Capture the cell that displays the provided text and extract its (x, y) central coordinate. 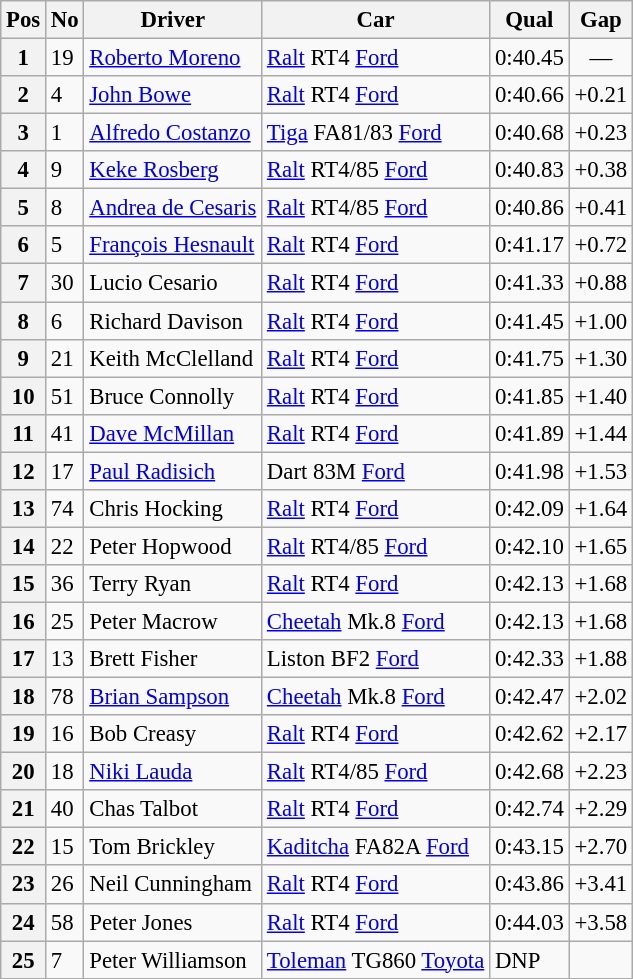
0:41.85 (530, 396)
0:41.45 (530, 321)
+3.58 (600, 922)
+2.02 (600, 697)
0:42.62 (530, 734)
0:41.33 (530, 283)
0:40.68 (530, 133)
+2.23 (600, 772)
78 (65, 697)
58 (65, 922)
+1.88 (600, 659)
+3.41 (600, 885)
2 (24, 95)
0:43.15 (530, 847)
0:42.47 (530, 697)
0:42.68 (530, 772)
0:40.83 (530, 170)
+0.72 (600, 245)
+1.40 (600, 396)
+1.53 (600, 471)
+1.64 (600, 509)
Driver (173, 20)
François Hesnault (173, 245)
41 (65, 433)
0:40.86 (530, 208)
0:42.09 (530, 509)
0:42.10 (530, 546)
11 (24, 433)
Chris Hocking (173, 509)
12 (24, 471)
36 (65, 584)
Chas Talbot (173, 809)
Peter Williamson (173, 960)
Andrea de Cesaris (173, 208)
Brett Fisher (173, 659)
— (600, 58)
+0.23 (600, 133)
Richard Davison (173, 321)
Bruce Connolly (173, 396)
Alfredo Costanzo (173, 133)
+2.70 (600, 847)
+0.21 (600, 95)
+1.44 (600, 433)
+2.29 (600, 809)
Bob Creasy (173, 734)
+1.30 (600, 358)
Tom Brickley (173, 847)
3 (24, 133)
0:41.98 (530, 471)
Brian Sampson (173, 697)
0:41.89 (530, 433)
No (65, 20)
Toleman TG860 Toyota (376, 960)
0:40.66 (530, 95)
10 (24, 396)
14 (24, 546)
DNP (530, 960)
Kaditcha FA82A Ford (376, 847)
23 (24, 885)
+1.65 (600, 546)
74 (65, 509)
Peter Hopwood (173, 546)
Neil Cunningham (173, 885)
Peter Macrow (173, 621)
0:44.03 (530, 922)
Car (376, 20)
51 (65, 396)
40 (65, 809)
Keith McClelland (173, 358)
Roberto Moreno (173, 58)
Paul Radisich (173, 471)
Pos (24, 20)
Niki Lauda (173, 772)
30 (65, 283)
Terry Ryan (173, 584)
0:42.33 (530, 659)
Keke Rosberg (173, 170)
+1.00 (600, 321)
Qual (530, 20)
+0.88 (600, 283)
+0.41 (600, 208)
John Bowe (173, 95)
+0.38 (600, 170)
Tiga FA81/83 Ford (376, 133)
0:41.17 (530, 245)
0:42.74 (530, 809)
Liston BF2 Ford (376, 659)
24 (24, 922)
+2.17 (600, 734)
26 (65, 885)
20 (24, 772)
Dave McMillan (173, 433)
0:40.45 (530, 58)
Dart 83M Ford (376, 471)
0:43.86 (530, 885)
0:41.75 (530, 358)
Lucio Cesario (173, 283)
Peter Jones (173, 922)
Gap (600, 20)
